Return [x, y] of the center of cell containing provided text 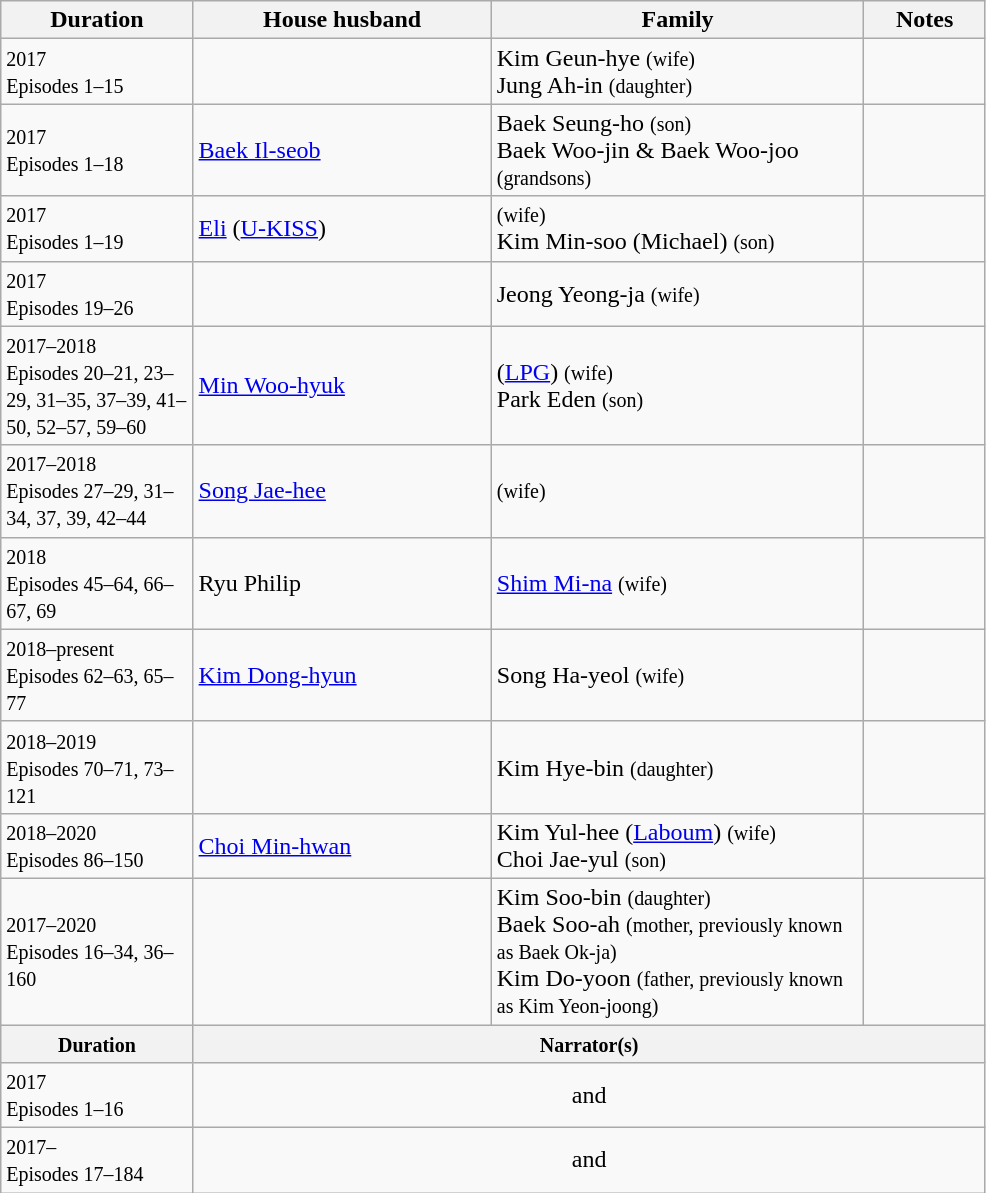
2017Episodes 19–26 [97, 294]
Min Woo-hyuk [342, 386]
Choi Min-hwan [342, 846]
House husband [342, 20]
Eli (U-KISS) [342, 228]
2017Episodes 1–19 [97, 228]
2017–Episodes 17–184 [97, 1160]
(LPG) (wife)Park Eden (son) [678, 386]
Baek Seung-ho (son)Baek Woo-jin & Baek Woo-joo (grandsons) [678, 150]
2018–2019Episodes 70–71, 73–121 [97, 767]
2017–2018Episodes 20–21, 23–29, 31–35, 37–39, 41–50, 52–57, 59–60 [97, 386]
2017Episodes 1–18 [97, 150]
Family [678, 20]
Song Ha-yeol (wife) [678, 675]
2017–2020Episodes 16–34, 36–160 [97, 951]
Jeong Yeong-ja (wife) [678, 294]
Ryu Philip [342, 583]
Shim Mi-na (wife) [678, 583]
Narrator(s) [589, 1043]
Kim Soo-bin (daughter)Baek Soo-ah (mother, previously known as Baek Ok-ja) Kim Do-yoon (father, previously known as Kim Yeon-joong) [678, 951]
Song Jae-hee [342, 491]
Kim Geun-hye (wife)Jung Ah-in (daughter) [678, 72]
Baek Il-seob [342, 150]
2017Episodes 1–16 [97, 1096]
Kim Hye-bin (daughter) [678, 767]
Kim Dong-hyun [342, 675]
Kim Yul-hee (Laboum) (wife)Choi Jae-yul (son) [678, 846]
(wife)Kim Min-soo (Michael) (son) [678, 228]
(wife) [678, 491]
2018–presentEpisodes 62–63, 65–77 [97, 675]
2018–2020Episodes 86–150 [97, 846]
2017–2018Episodes 27–29, 31–34, 37, 39, 42–44 [97, 491]
2017Episodes 1–15 [97, 72]
Notes [924, 20]
2018Episodes 45–64, 66–67, 69 [97, 583]
